Return the [x, y] coordinate for the center point of the cell that contains the specified text.  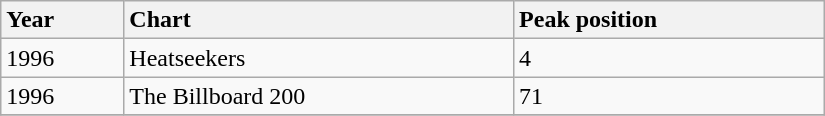
71 [670, 96]
Chart [319, 20]
4 [670, 58]
The Billboard 200 [319, 96]
Year [62, 20]
Heatseekers [319, 58]
Peak position [670, 20]
